Detect which cell encompasses the target text, then output its [x, y] center coordinate. 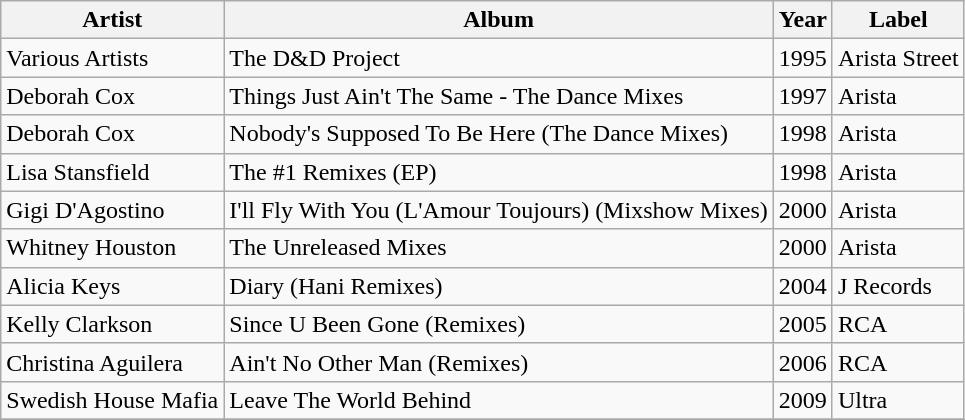
Arista Street [898, 58]
Lisa Stansfield [112, 172]
2005 [802, 324]
Diary (Hani Remixes) [499, 286]
Kelly Clarkson [112, 324]
Ain't No Other Man (Remixes) [499, 362]
2009 [802, 400]
Artist [112, 20]
2006 [802, 362]
The #1 Remixes (EP) [499, 172]
1995 [802, 58]
Christina Aguilera [112, 362]
Since U Been Gone (Remixes) [499, 324]
I'll Fly With You (L'Amour Toujours) (Mixshow Mixes) [499, 210]
Year [802, 20]
Alicia Keys [112, 286]
Label [898, 20]
2004 [802, 286]
J Records [898, 286]
Gigi D'Agostino [112, 210]
Swedish House Mafia [112, 400]
Leave The World Behind [499, 400]
The Unreleased Mixes [499, 248]
Whitney Houston [112, 248]
Nobody's Supposed To Be Here (The Dance Mixes) [499, 134]
Album [499, 20]
1997 [802, 96]
Ultra [898, 400]
Various Artists [112, 58]
Things Just Ain't The Same - The Dance Mixes [499, 96]
The D&D Project [499, 58]
